Capture the cell that displays the provided text and extract its (x, y) central coordinate. 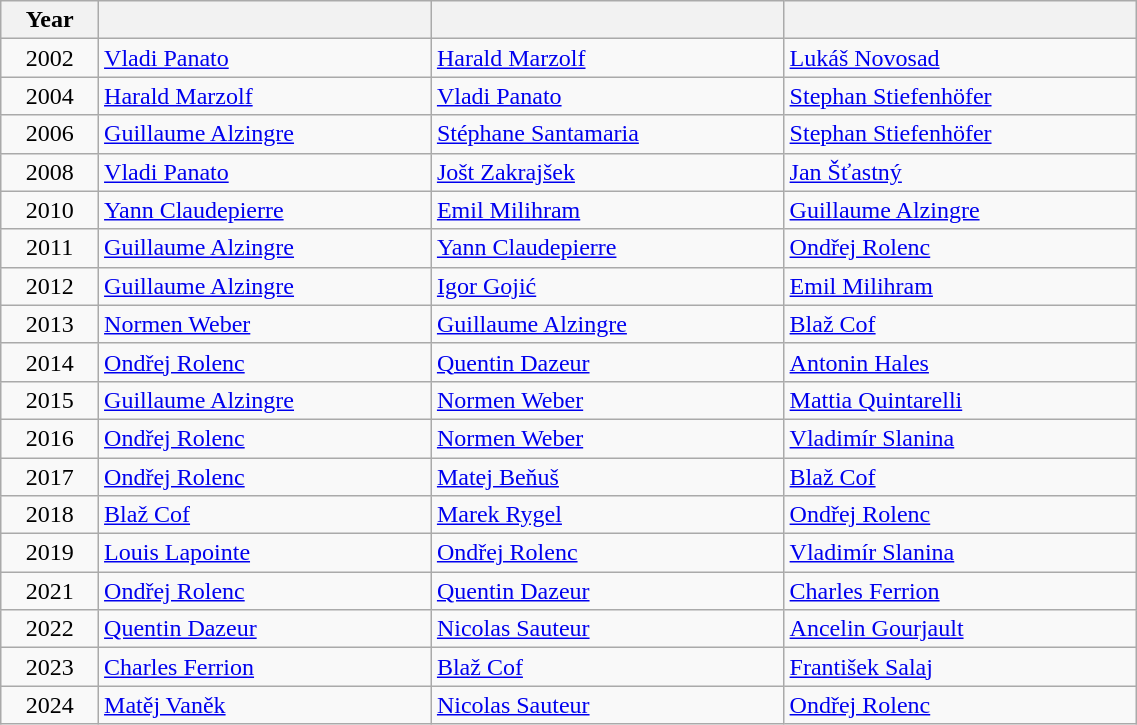
Matěj Vaněk (266, 705)
2016 (50, 438)
2012 (50, 286)
2006 (50, 134)
2011 (50, 248)
Year (50, 20)
2013 (50, 324)
2023 (50, 667)
Jan Šťastný (960, 172)
2015 (50, 400)
Stéphane Santamaria (608, 134)
František Salaj (960, 667)
Igor Gojić (608, 286)
Louis Lapointe (266, 553)
2021 (50, 591)
Lukáš Novosad (960, 58)
Antonin Hales (960, 362)
2024 (50, 705)
2008 (50, 172)
2022 (50, 629)
2019 (50, 553)
Marek Rygel (608, 515)
Jošt Zakrajšek (608, 172)
Ancelin Gourjault (960, 629)
2004 (50, 96)
2017 (50, 477)
2010 (50, 210)
2014 (50, 362)
2018 (50, 515)
Matej Beňuš (608, 477)
Mattia Quintarelli (960, 400)
2002 (50, 58)
